From the cell containing the given text, extract its center point as [x, y] coordinate. 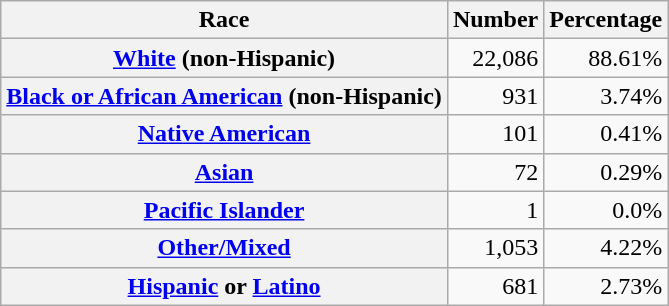
Asian [224, 172]
Number [495, 20]
White (non-Hispanic) [224, 58]
Black or African American (non-Hispanic) [224, 96]
3.74% [606, 96]
0.41% [606, 134]
1,053 [495, 248]
931 [495, 96]
2.73% [606, 286]
Percentage [606, 20]
4.22% [606, 248]
72 [495, 172]
0.0% [606, 210]
88.61% [606, 58]
0.29% [606, 172]
1 [495, 210]
Other/Mixed [224, 248]
Race [224, 20]
681 [495, 286]
Pacific Islander [224, 210]
Native American [224, 134]
101 [495, 134]
22,086 [495, 58]
Hispanic or Latino [224, 286]
